Extract the [x, y] coordinate from the center of the cell holding the provided text.  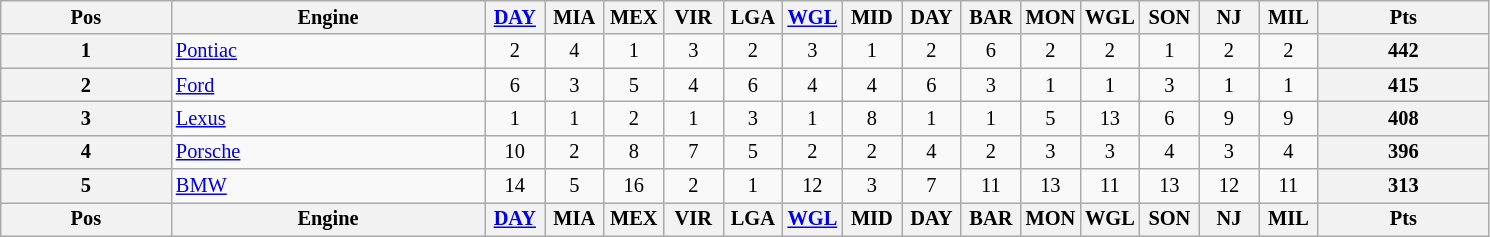
415 [1403, 85]
Lexus [328, 118]
396 [1403, 152]
Pontiac [328, 51]
14 [515, 186]
408 [1403, 118]
Porsche [328, 152]
10 [515, 152]
313 [1403, 186]
442 [1403, 51]
16 [634, 186]
Ford [328, 85]
BMW [328, 186]
